Return the (x, y) coordinate for the center point of the cell that contains the specified text.  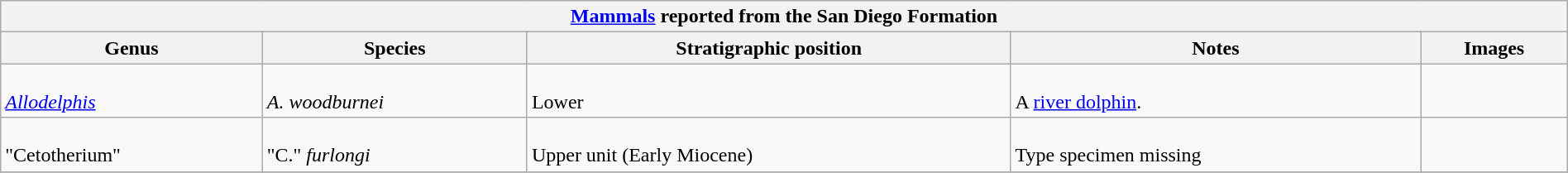
"C." furlongi (394, 144)
Allodelphis (131, 91)
Mammals reported from the San Diego Formation (784, 17)
Notes (1216, 48)
A. woodburnei (394, 91)
Images (1494, 48)
Species (394, 48)
Stratigraphic position (769, 48)
"Cetotherium" (131, 144)
Type specimen missing (1216, 144)
Genus (131, 48)
Upper unit (Early Miocene) (769, 144)
Lower (769, 91)
A river dolphin. (1216, 91)
